Extract the [X, Y] coordinate from the center of the cell holding the provided text.  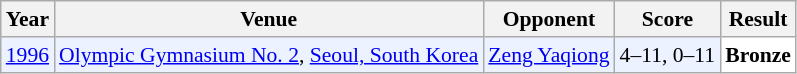
Result [758, 19]
Score [668, 19]
Venue [268, 19]
Bronze [758, 55]
Year [28, 19]
Olympic Gymnasium No. 2, Seoul, South Korea [268, 55]
Opponent [548, 19]
1996 [28, 55]
Zeng Yaqiong [548, 55]
4–11, 0–11 [668, 55]
